Provide the (x, y) coordinate of the cell's center where the given text is located.  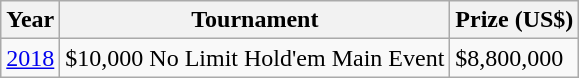
Prize (US$) (514, 20)
$10,000 No Limit Hold'em Main Event (255, 58)
$8,800,000 (514, 58)
Year (30, 20)
Tournament (255, 20)
2018 (30, 58)
